Locate the cell with the specified text and output its (x, y) center coordinate. 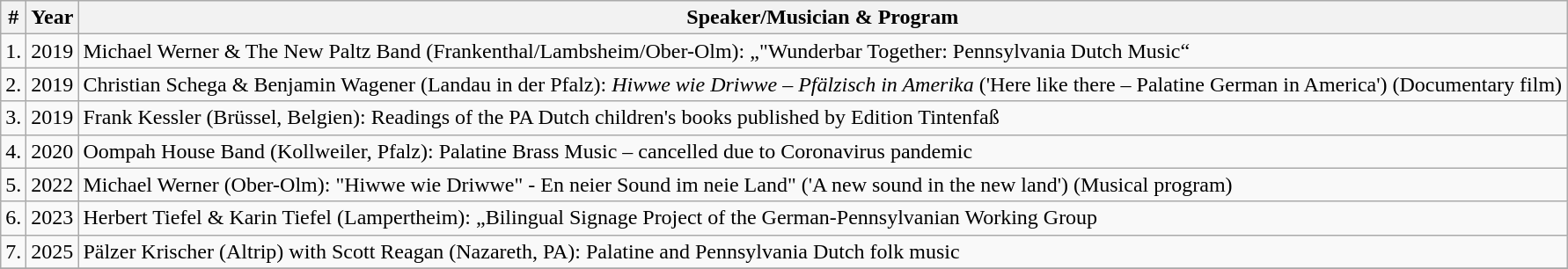
Year (53, 18)
Frank Kessler (Brüssel, Belgien): Readings of the PA Dutch children's books published by Edition Tintenfaß (823, 118)
Pälzer Krischer (Altrip) with Scott Reagan (Nazareth, PA): Palatine and Pennsylvania Dutch folk music (823, 251)
# (14, 18)
4. (14, 151)
2. (14, 84)
2025 (53, 251)
Herbert Tiefel & Karin Tiefel (Lampertheim): „Bilingual Signage Project of the German-Pennsylvanian Working Group (823, 218)
Oompah House Band (Kollweiler, Pfalz): Palatine Brass Music – cancelled due to Coronavirus pandemic (823, 151)
3. (14, 118)
2020 (53, 151)
6. (14, 218)
Speaker/Musician & Program (823, 18)
2023 (53, 218)
2022 (53, 185)
7. (14, 251)
Michael Werner & The New Paltz Band (Frankenthal/Lambsheim/Ober-Olm): „"Wunderbar Together: Pennsylvania Dutch Music“ (823, 51)
5. (14, 185)
1. (14, 51)
Michael Werner (Ober-Olm): "Hiwwe wie Driwwe" - En neier Sound im neie Land" ('A new sound in the new land') (Musical program) (823, 185)
